Pinpoint the cell where the given text exists, returning its [X, Y] midpoint coordinate. 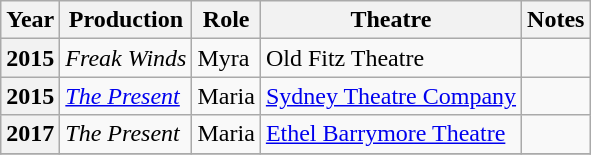
Freak Winds [126, 58]
Production [126, 20]
Year [30, 20]
Theatre [390, 20]
Role [226, 20]
2017 [30, 134]
Myra [226, 58]
Old Fitz Theatre [390, 58]
Ethel Barrymore Theatre [390, 134]
Notes [556, 20]
Sydney Theatre Company [390, 96]
